Find where the given text appears and provide that cell's center as [x, y] coordinate. 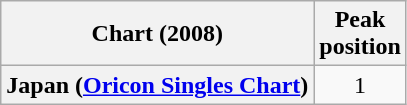
1 [360, 85]
Japan (Oricon Singles Chart) [158, 85]
Peak position [360, 34]
Chart (2008) [158, 34]
